Scan for the cell matching the given text and deliver its [x, y] coordinate at center. 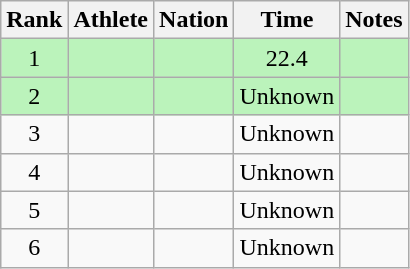
4 [34, 172]
2 [34, 96]
Athlete [111, 20]
Notes [374, 20]
3 [34, 134]
1 [34, 58]
6 [34, 248]
Time [287, 20]
Nation [194, 20]
22.4 [287, 58]
5 [34, 210]
Rank [34, 20]
